Scan for the cell matching the given text and deliver its (x, y) coordinate at center. 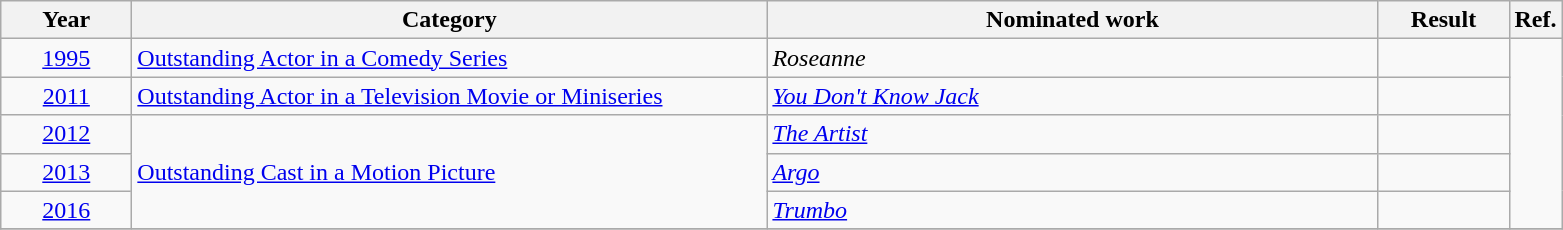
2012 (66, 134)
1995 (66, 58)
The Artist (1072, 134)
Ref. (1536, 20)
Nominated work (1072, 20)
Trumbo (1072, 210)
You Don't Know Jack (1072, 96)
2013 (66, 172)
Year (66, 20)
Roseanne (1072, 58)
Category (450, 20)
Outstanding Actor in a Television Movie or Miniseries (450, 96)
Outstanding Cast in a Motion Picture (450, 172)
Outstanding Actor in a Comedy Series (450, 58)
2011 (66, 96)
Result (1444, 20)
Argo (1072, 172)
2016 (66, 210)
